Capture the cell that displays the provided text and extract its (X, Y) central coordinate. 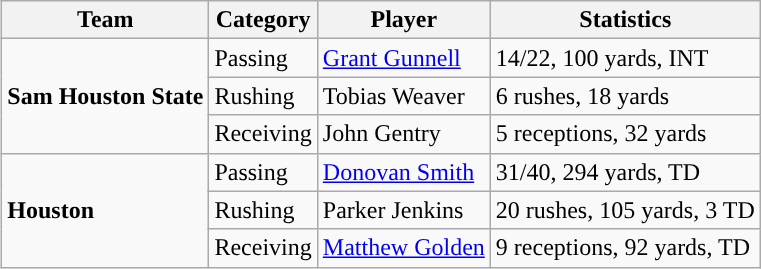
Houston (106, 210)
Category (263, 20)
Matthew Golden (404, 248)
20 rushes, 105 yards, 3 TD (625, 210)
Statistics (625, 20)
9 receptions, 92 yards, TD (625, 248)
Tobias Weaver (404, 96)
31/40, 294 yards, TD (625, 172)
5 receptions, 32 yards (625, 134)
Sam Houston State (106, 96)
Team (106, 20)
14/22, 100 yards, INT (625, 58)
Donovan Smith (404, 172)
Player (404, 20)
Parker Jenkins (404, 210)
John Gentry (404, 134)
Grant Gunnell (404, 58)
6 rushes, 18 yards (625, 96)
